Return the [X, Y] coordinate for the center point of the cell that contains the specified text.  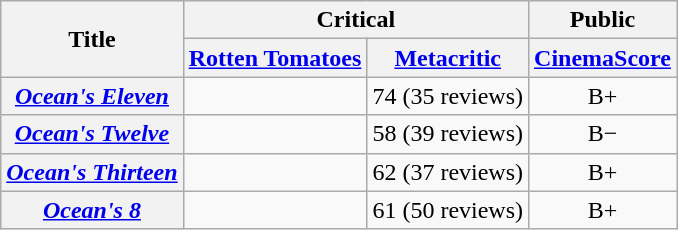
Metacritic [448, 58]
58 (39 reviews) [448, 134]
Ocean's Thirteen [92, 172]
B− [603, 134]
61 (50 reviews) [448, 210]
Public [603, 20]
Critical [356, 20]
Ocean's Twelve [92, 134]
Ocean's Eleven [92, 96]
74 (35 reviews) [448, 96]
62 (37 reviews) [448, 172]
Title [92, 39]
CinemaScore [603, 58]
Rotten Tomatoes [275, 58]
Ocean's 8 [92, 210]
